For the text-containing cell, return its midpoint in (x, y) coordinate format. 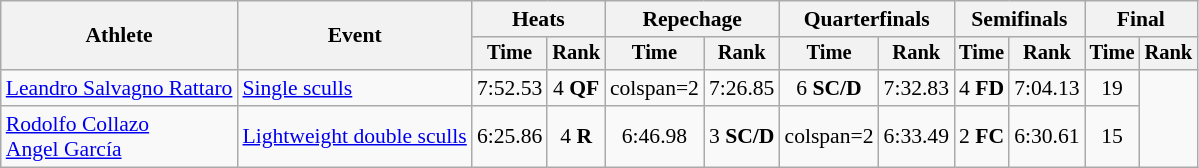
7:32.83 (916, 88)
15 (1112, 136)
Leandro Salvagno Rattaro (120, 88)
Final (1141, 19)
Single sculls (354, 88)
Semifinals (1020, 19)
6:25.86 (510, 136)
Athlete (120, 36)
Event (354, 36)
6 SC/D (828, 88)
7:26.85 (742, 88)
7:52.53 (510, 88)
19 (1112, 88)
6:33.49 (916, 136)
4 FD (982, 88)
7:04.13 (1046, 88)
6:46.98 (654, 136)
2 FC (982, 136)
4 R (576, 136)
Rodolfo CollazoAngel García (120, 136)
Quarterfinals (866, 19)
Repechage (692, 19)
Lightweight double sculls (354, 136)
6:30.61 (1046, 136)
Heats (538, 19)
3 SC/D (742, 136)
4 QF (576, 88)
